Locate the cell with the specified text and output its (X, Y) center coordinate. 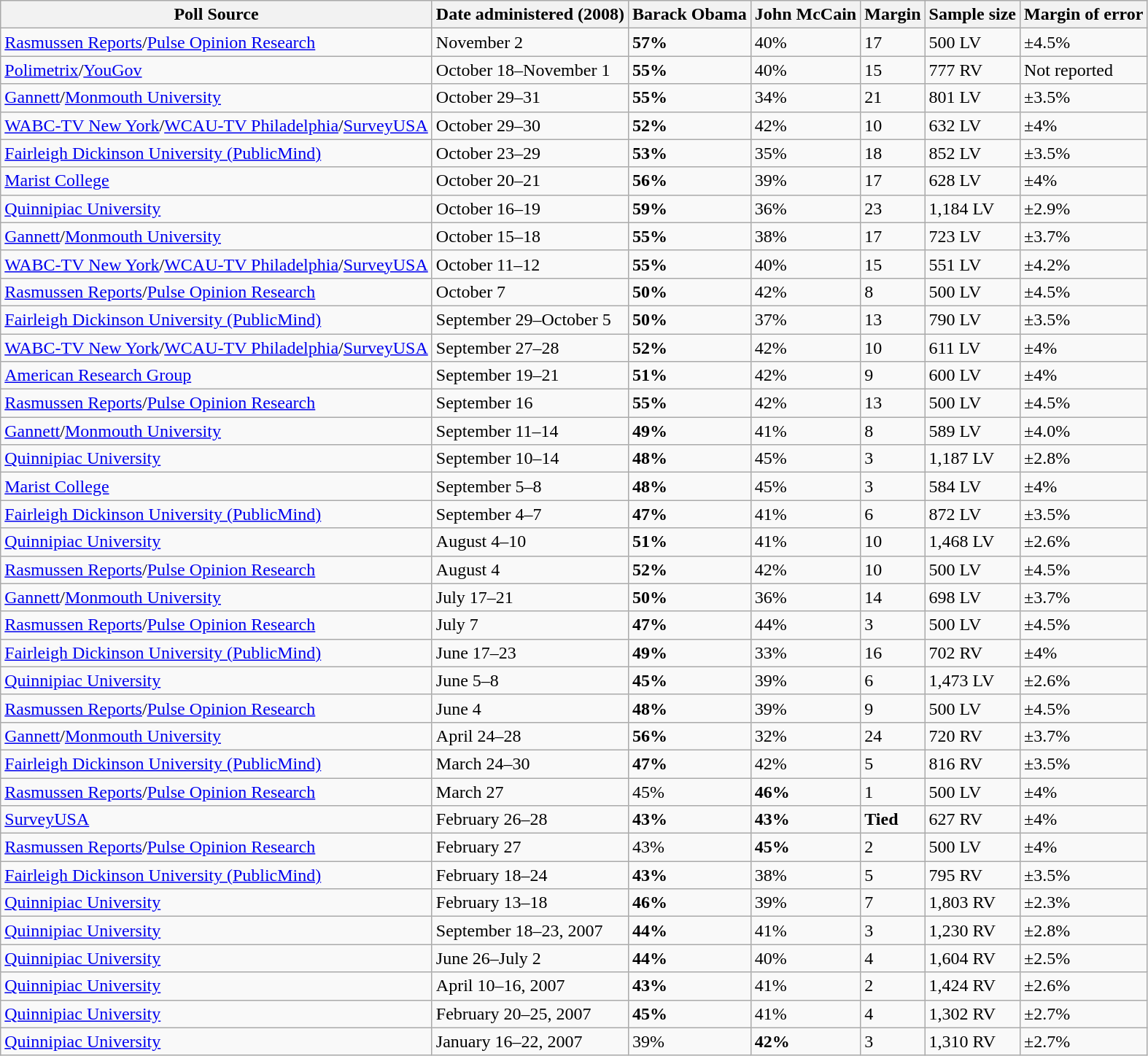
September 27–28 (530, 348)
July 7 (530, 625)
June 4 (530, 708)
July 17–21 (530, 597)
September 4–7 (530, 514)
1,302 RV (972, 1014)
1,310 RV (972, 1041)
1,424 RV (972, 986)
18 (893, 153)
August 4–10 (530, 542)
1,604 RV (972, 958)
October 7 (530, 292)
702 RV (972, 653)
795 RV (972, 875)
627 RV (972, 820)
October 23–29 (530, 153)
23 (893, 209)
16 (893, 653)
37% (805, 319)
Not reported (1084, 70)
628 LV (972, 181)
April 10–16, 2007 (530, 986)
21 (893, 98)
October 29–30 (530, 125)
872 LV (972, 514)
33% (805, 653)
14 (893, 597)
September 11–14 (530, 431)
June 17–23 (530, 653)
777 RV (972, 70)
1,187 LV (972, 459)
816 RV (972, 764)
589 LV (972, 431)
Poll Source (217, 15)
Tied (893, 820)
698 LV (972, 597)
February 13–18 (530, 903)
Sample size (972, 15)
±2.9% (1084, 209)
1 (893, 791)
February 20–25, 2007 (530, 1014)
October 18–November 1 (530, 70)
November 2 (530, 42)
March 27 (530, 791)
611 LV (972, 348)
59% (690, 209)
April 24–28 (530, 736)
February 27 (530, 847)
±4.0% (1084, 431)
32% (805, 736)
53% (690, 153)
34% (805, 98)
September 19–21 (530, 376)
±2.5% (1084, 958)
723 LV (972, 236)
801 LV (972, 98)
1,803 RV (972, 903)
1,184 LV (972, 209)
1,473 LV (972, 680)
March 24–30 (530, 764)
June 5–8 (530, 680)
551 LV (972, 264)
35% (805, 153)
October 16–19 (530, 209)
September 16 (530, 403)
October 20–21 (530, 181)
October 15–18 (530, 236)
SurveyUSA (217, 820)
Polimetrix/YouGov (217, 70)
±4.2% (1084, 264)
790 LV (972, 319)
American Research Group (217, 376)
September 29–October 5 (530, 319)
720 RV (972, 736)
1,230 RV (972, 931)
August 4 (530, 570)
February 18–24 (530, 875)
Date administered (2008) (530, 15)
June 26–July 2 (530, 958)
September 10–14 (530, 459)
600 LV (972, 376)
7 (893, 903)
February 26–28 (530, 820)
Margin (893, 15)
Barack Obama (690, 15)
John McCain (805, 15)
632 LV (972, 125)
Margin of error (1084, 15)
September 18–23, 2007 (530, 931)
January 16–22, 2007 (530, 1041)
October 11–12 (530, 264)
57% (690, 42)
September 5–8 (530, 486)
±2.3% (1084, 903)
852 LV (972, 153)
1,468 LV (972, 542)
24 (893, 736)
584 LV (972, 486)
October 29–31 (530, 98)
